Locate the cell with the specified text and output its [x, y] center coordinate. 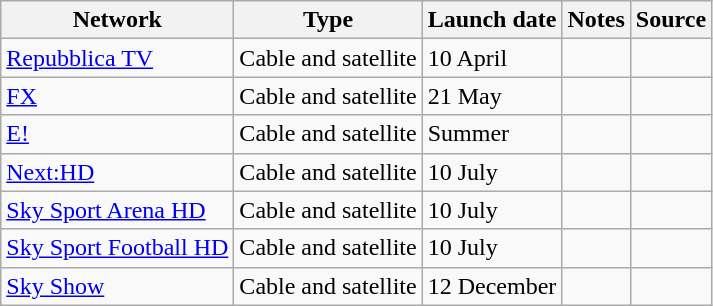
Launch date [492, 20]
12 December [492, 286]
E! [118, 134]
Repubblica TV [118, 58]
Summer [492, 134]
Sky Show [118, 286]
Sky Sport Football HD [118, 248]
10 April [492, 58]
21 May [492, 96]
Notes [596, 20]
Type [328, 20]
Network [118, 20]
Source [670, 20]
Sky Sport Arena HD [118, 210]
Next:HD [118, 172]
FX [118, 96]
